Scan for the cell matching the given text and deliver its [x, y] coordinate at center. 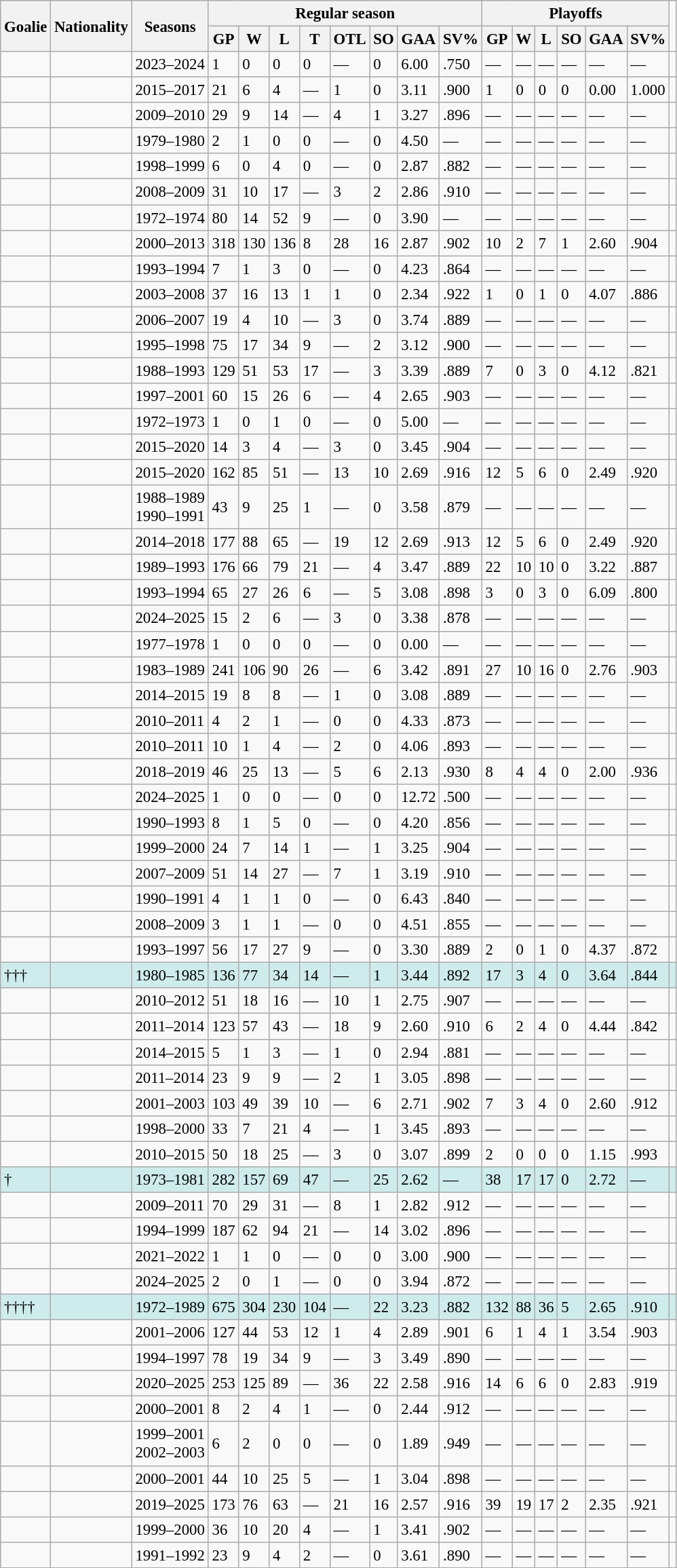
.879 [461, 508]
1980–1985 [170, 976]
.855 [461, 925]
4.06 [419, 746]
3.00 [419, 1256]
12.72 [419, 797]
1997–2001 [170, 396]
4.33 [419, 721]
.873 [461, 721]
253 [224, 1383]
1.000 [649, 90]
2019–2025 [170, 1504]
.881 [461, 1052]
90 [285, 670]
304 [254, 1307]
3.04 [419, 1478]
Goalie [26, 26]
4.20 [419, 822]
78 [224, 1358]
1998–1999 [170, 166]
47 [315, 1180]
1973–1981 [170, 1180]
3.58 [419, 508]
1993–1997 [170, 950]
127 [224, 1333]
2.13 [419, 771]
675 [224, 1307]
2010–2015 [170, 1154]
2.94 [419, 1052]
.936 [649, 771]
70 [224, 1205]
79 [285, 567]
230 [285, 1307]
3.11 [419, 90]
6.00 [419, 64]
94 [285, 1231]
1990–1991 [170, 899]
4.37 [606, 950]
3.23 [419, 1307]
1994–1999 [170, 1231]
.878 [461, 619]
2.00 [606, 771]
3.61 [419, 1555]
130 [254, 243]
2.58 [419, 1383]
.887 [649, 567]
2.44 [419, 1409]
Playoffs [575, 14]
66 [254, 567]
24 [224, 848]
3.22 [606, 567]
104 [315, 1307]
2.83 [606, 1383]
1983–1989 [170, 670]
52 [285, 218]
4.07 [606, 294]
28 [350, 243]
.856 [461, 822]
.922 [461, 294]
2006–2007 [170, 320]
4.44 [606, 1027]
80 [224, 218]
2023–2024 [170, 64]
.949 [461, 1444]
77 [254, 976]
69 [285, 1180]
.500 [461, 797]
.844 [649, 976]
125 [254, 1383]
.921 [649, 1504]
.913 [461, 542]
157 [254, 1180]
6.09 [606, 593]
4.51 [419, 925]
2.76 [606, 670]
37 [224, 294]
2001–2006 [170, 1333]
57 [254, 1027]
2.89 [419, 1333]
3.54 [606, 1333]
1.89 [419, 1444]
1989–1993 [170, 567]
.864 [461, 269]
3.44 [419, 976]
2.86 [419, 192]
1977–1978 [170, 644]
1999–20012002–2003 [170, 1444]
1998–2000 [170, 1128]
2009–2011 [170, 1205]
3.12 [419, 345]
4.12 [606, 370]
2.82 [419, 1205]
3.25 [419, 848]
.842 [649, 1027]
3.74 [419, 320]
62 [254, 1231]
3.41 [419, 1529]
46 [224, 771]
2018–2019 [170, 771]
2.35 [606, 1504]
.892 [461, 976]
2021–2022 [170, 1256]
2009–2010 [170, 115]
85 [254, 473]
1972–1974 [170, 218]
1972–1989 [170, 1307]
3.38 [419, 619]
2000–2013 [170, 243]
Nationality [91, 26]
241 [224, 670]
1990–1993 [170, 822]
2.57 [419, 1504]
3.42 [419, 670]
33 [224, 1128]
.800 [649, 593]
††† [26, 976]
1988–1993 [170, 370]
2.71 [419, 1103]
176 [224, 567]
1.15 [606, 1154]
.907 [461, 1001]
318 [224, 243]
.930 [461, 771]
.993 [649, 1154]
3.19 [419, 874]
162 [224, 473]
3.27 [419, 115]
129 [224, 370]
2020–2025 [170, 1383]
†††† [26, 1307]
.750 [461, 64]
.821 [649, 370]
2015–2017 [170, 90]
60 [224, 396]
4.50 [419, 141]
56 [224, 950]
38 [497, 1180]
106 [254, 670]
2010–2012 [170, 1001]
1995–1998 [170, 345]
75 [224, 345]
20 [285, 1529]
Seasons [170, 26]
132 [497, 1307]
6.43 [419, 899]
1979–1980 [170, 141]
1991–1992 [170, 1555]
OTL [350, 39]
187 [224, 1231]
177 [224, 542]
2.34 [419, 294]
3.94 [419, 1282]
50 [224, 1154]
4.23 [419, 269]
T [315, 39]
.840 [461, 899]
3.07 [419, 1154]
3.47 [419, 567]
123 [224, 1027]
2001–2003 [170, 1103]
1994–1997 [170, 1358]
282 [224, 1180]
3.30 [419, 950]
103 [224, 1103]
1972–1973 [170, 421]
63 [285, 1504]
3.02 [419, 1231]
2.75 [419, 1001]
.901 [461, 1333]
.891 [461, 670]
2007–2009 [170, 874]
89 [285, 1383]
5.00 [419, 421]
3.05 [419, 1077]
3.64 [606, 976]
Regular season [345, 14]
1988–19891990–1991 [170, 508]
.899 [461, 1154]
173 [224, 1504]
.886 [649, 294]
† [26, 1180]
76 [254, 1504]
2003–2008 [170, 294]
.919 [649, 1383]
3.90 [419, 218]
3.49 [419, 1358]
2014–2018 [170, 542]
2.62 [419, 1180]
2.72 [606, 1180]
49 [254, 1103]
3.39 [419, 370]
